Return the [x, y] coordinate for the center point of the cell that contains the specified text.  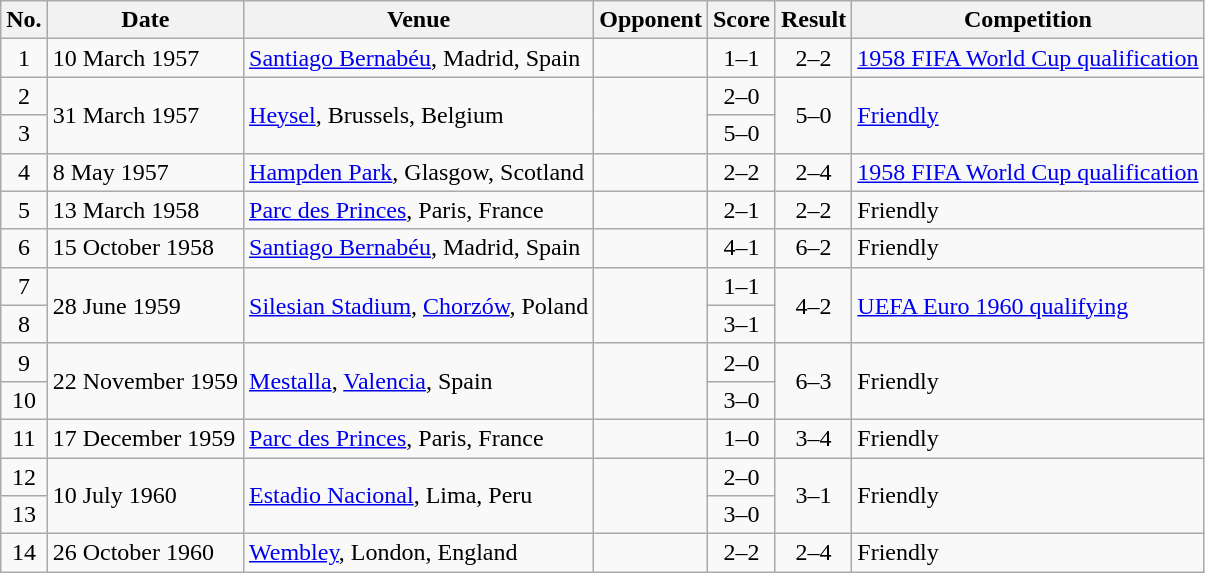
Opponent [651, 20]
17 December 1959 [145, 438]
6–3 [813, 381]
Heysel, Brussels, Belgium [419, 115]
14 [24, 553]
6 [24, 248]
26 October 1960 [145, 553]
12 [24, 477]
11 [24, 438]
8 [24, 324]
22 November 1959 [145, 381]
Estadio Nacional, Lima, Peru [419, 496]
Score [741, 20]
Venue [419, 20]
Mestalla, Valencia, Spain [419, 381]
1–0 [741, 438]
13 [24, 515]
Hampden Park, Glasgow, Scotland [419, 172]
UEFA Euro 1960 qualifying [1028, 305]
13 March 1958 [145, 210]
6–2 [813, 248]
3 [24, 134]
7 [24, 286]
Silesian Stadium, Chorzów, Poland [419, 305]
8 May 1957 [145, 172]
31 March 1957 [145, 115]
4–1 [741, 248]
No. [24, 20]
1 [24, 58]
28 June 1959 [145, 305]
5 [24, 210]
2–1 [741, 210]
10 March 1957 [145, 58]
2 [24, 96]
10 [24, 400]
9 [24, 362]
10 July 1960 [145, 496]
Result [813, 20]
15 October 1958 [145, 248]
Wembley, London, England [419, 553]
Competition [1028, 20]
Date [145, 20]
4 [24, 172]
3–4 [813, 438]
4–2 [813, 305]
